Locate the cell with the specified text and output its [x, y] center coordinate. 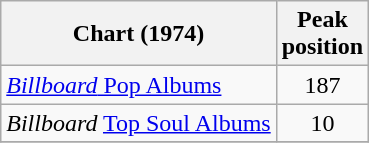
Billboard Top Soul Albums [138, 123]
Peakposition [322, 34]
Chart (1974) [138, 34]
10 [322, 123]
187 [322, 85]
Billboard Pop Albums [138, 85]
